Search for the cell housing the specified text and yield its [X, Y] center coordinate. 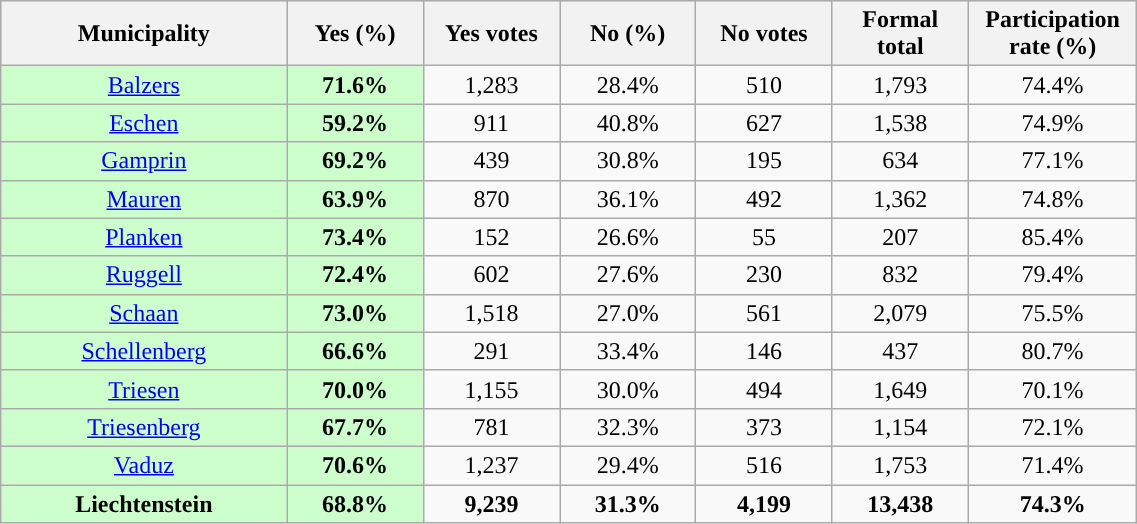
30.0% [628, 389]
63.9% [355, 199]
146 [764, 351]
85.4% [1052, 237]
Gamprin [144, 161]
1,649 [900, 389]
195 [764, 161]
70.0% [355, 389]
73.0% [355, 313]
13,438 [900, 503]
Triesenberg [144, 427]
55 [764, 237]
79.4% [1052, 275]
Yes votes [491, 34]
230 [764, 275]
Mauren [144, 199]
781 [491, 427]
Ruggell [144, 275]
494 [764, 389]
74.4% [1052, 85]
74.9% [1052, 123]
9,239 [491, 503]
1,538 [900, 123]
69.2% [355, 161]
1,518 [491, 313]
516 [764, 465]
71.4% [1052, 465]
70.1% [1052, 389]
67.7% [355, 427]
Participation rate (%) [1052, 34]
1,283 [491, 85]
59.2% [355, 123]
68.8% [355, 503]
30.8% [628, 161]
32.3% [628, 427]
No (%) [628, 34]
1,154 [900, 427]
33.4% [628, 351]
Schaan [144, 313]
291 [491, 351]
1,793 [900, 85]
Eschen [144, 123]
40.8% [628, 123]
1,362 [900, 199]
Triesen [144, 389]
Planken [144, 237]
Yes (%) [355, 34]
27.0% [628, 313]
66.6% [355, 351]
77.1% [1052, 161]
26.6% [628, 237]
492 [764, 199]
1,237 [491, 465]
2,079 [900, 313]
27.6% [628, 275]
373 [764, 427]
74.8% [1052, 199]
510 [764, 85]
73.4% [355, 237]
Schellenberg [144, 351]
31.3% [628, 503]
Formal total [900, 34]
634 [900, 161]
4,199 [764, 503]
80.7% [1052, 351]
70.6% [355, 465]
71.6% [355, 85]
439 [491, 161]
28.4% [628, 85]
No votes [764, 34]
870 [491, 199]
911 [491, 123]
1,155 [491, 389]
437 [900, 351]
72.4% [355, 275]
832 [900, 275]
627 [764, 123]
36.1% [628, 199]
72.1% [1052, 427]
29.4% [628, 465]
74.3% [1052, 503]
Liechtenstein [144, 503]
Balzers [144, 85]
Vaduz [144, 465]
602 [491, 275]
152 [491, 237]
1,753 [900, 465]
75.5% [1052, 313]
Municipality [144, 34]
207 [900, 237]
561 [764, 313]
